Capture the cell that displays the provided text and extract its [X, Y] central coordinate. 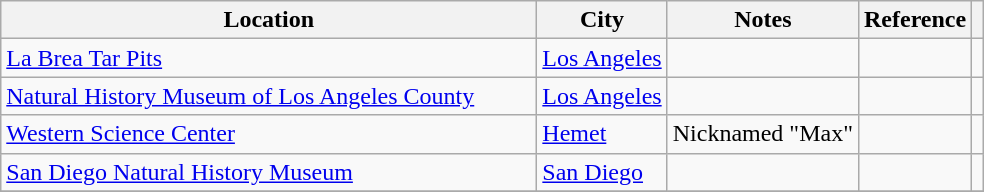
San Diego Natural History Museum [269, 172]
La Brea Tar Pits [269, 58]
Notes [762, 20]
Location [269, 20]
Nicknamed "Max" [762, 134]
Natural History Museum of Los Angeles County [269, 96]
Hemet [602, 134]
City [602, 20]
Western Science Center [269, 134]
Reference [914, 20]
San Diego [602, 172]
